Return the (x, y) coordinate for the center point of the cell that contains the specified text.  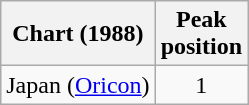
Peakposition (201, 34)
Japan (Oricon) (78, 85)
1 (201, 85)
Chart (1988) (78, 34)
